Pinpoint the cell where the given text exists, returning its [X, Y] midpoint coordinate. 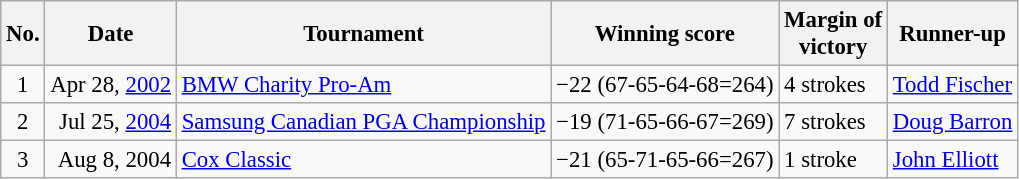
Runner-up [952, 34]
Winning score [665, 34]
3 [23, 160]
Date [110, 34]
−22 (67-65-64-68=264) [665, 85]
7 strokes [834, 122]
Jul 25, 2004 [110, 122]
−21 (65-71-65-66=267) [665, 160]
John Elliott [952, 160]
4 strokes [834, 85]
1 [23, 85]
Doug Barron [952, 122]
Tournament [363, 34]
Cox Classic [363, 160]
Aug 8, 2004 [110, 160]
BMW Charity Pro-Am [363, 85]
2 [23, 122]
Apr 28, 2002 [110, 85]
Samsung Canadian PGA Championship [363, 122]
Todd Fischer [952, 85]
No. [23, 34]
−19 (71-65-66-67=269) [665, 122]
Margin ofvictory [834, 34]
1 stroke [834, 160]
